Extract the [X, Y] coordinate from the center of the cell holding the provided text.  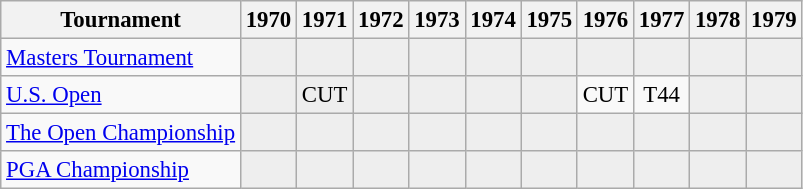
The Open Championship [121, 133]
T44 [661, 95]
1977 [661, 20]
Masters Tournament [121, 58]
1976 [605, 20]
1972 [381, 20]
1971 [325, 20]
1979 [774, 20]
1970 [268, 20]
1973 [437, 20]
Tournament [121, 20]
PGA Championship [121, 170]
U.S. Open [121, 95]
1978 [718, 20]
1975 [549, 20]
1974 [493, 20]
